Return the (X, Y) coordinate for the center point of the cell that contains the specified text.  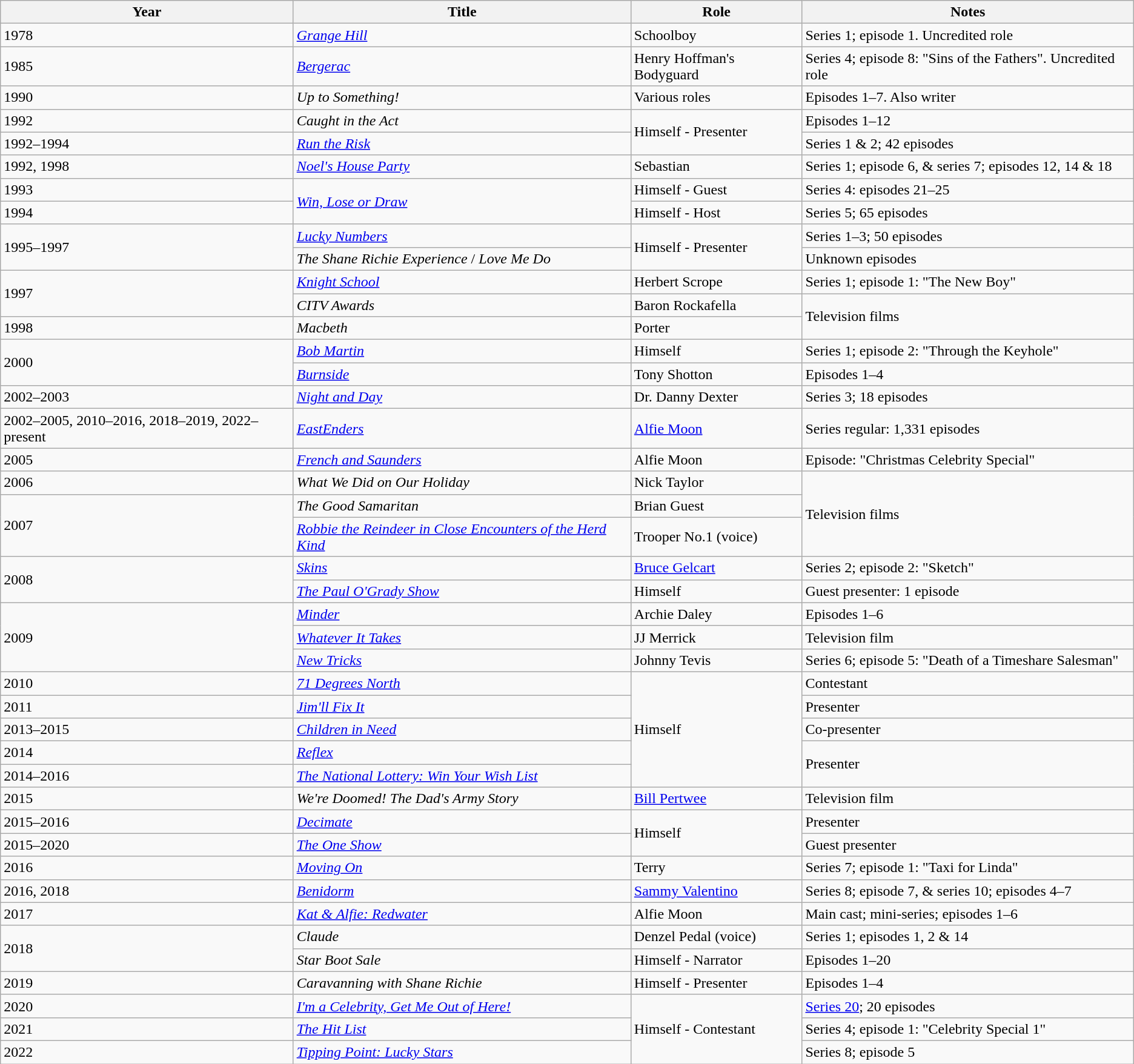
1998 (147, 328)
Minder (462, 614)
Himself - Narrator (716, 960)
Bob Martin (462, 351)
1978 (147, 35)
2014–2016 (147, 776)
Series 1 & 2; 42 episodes (968, 144)
Series 7; episode 1: "Taxi for Linda" (968, 868)
2005 (147, 460)
Notes (968, 12)
Dr. Danny Dexter (716, 397)
2000 (147, 363)
Main cast; mini-series; episodes 1–6 (968, 914)
Guest presenter (968, 845)
Contestant (968, 683)
Benidorm (462, 891)
Trooper No.1 (voice) (716, 537)
1992 (147, 121)
Herbert Scrope (716, 282)
Himself - Guest (716, 190)
Series 4; episode 8: "Sins of the Fathers". Uncredited role (968, 67)
2019 (147, 983)
Guest presenter: 1 episode (968, 591)
Star Boot Sale (462, 960)
Decimate (462, 822)
2002–2005, 2010–2016, 2018–2019, 2022–present (147, 429)
Episodes 1–20 (968, 960)
Various roles (716, 97)
2002–2003 (147, 397)
Skins (462, 568)
Run the Risk (462, 144)
Jim'll Fix It (462, 707)
Unknown episodes (968, 259)
Macbeth (462, 328)
Tony Shotton (716, 374)
Episodes 1–7. Also writer (968, 97)
Night and Day (462, 397)
2015 (147, 799)
Denzel Pedal (voice) (716, 937)
The Paul O'Grady Show (462, 591)
Tipping Point: Lucky Stars (462, 1052)
Brian Guest (716, 506)
What We Did on Our Holiday (462, 483)
Children in Need (462, 730)
Series 4; episode 1: "Celebrity Special 1" (968, 1029)
Series 2; episode 2: "Sketch" (968, 568)
1992–1994 (147, 144)
Baron Rockafella (716, 305)
2013–2015 (147, 730)
Episodes 1–12 (968, 121)
2021 (147, 1029)
1995–1997 (147, 247)
2016, 2018 (147, 891)
1985 (147, 67)
2009 (147, 637)
Up to Something! (462, 97)
Series 4: episodes 21–25 (968, 190)
Reflex (462, 753)
We're Doomed! The Dad's Army Story (462, 799)
Burnside (462, 374)
Sebastian (716, 167)
Archie Daley (716, 614)
1994 (147, 213)
1992, 1998 (147, 167)
Grange Hill (462, 35)
Series 3; 18 episodes (968, 397)
The Shane Richie Experience / Love Me Do (462, 259)
Terry (716, 868)
Role (716, 12)
Sammy Valentino (716, 891)
Bruce Gelcart (716, 568)
Episode: "Christmas Celebrity Special" (968, 460)
2020 (147, 1006)
Series 1; episode 6, & series 7; episodes 12, 14 & 18 (968, 167)
Series 8; episode 7, & series 10; episodes 4–7 (968, 891)
Series 1; episode 2: "Through the Keyhole" (968, 351)
Lucky Numbers (462, 236)
Caravanning with Shane Richie (462, 983)
The One Show (462, 845)
Henry Hoffman's Bodyguard (716, 67)
Title (462, 12)
Kat & Alfie: Redwater (462, 914)
The National Lottery: Win Your Wish List (462, 776)
The Hit List (462, 1029)
Himself - Host (716, 213)
Moving On (462, 868)
Claude (462, 937)
Win, Lose or Draw (462, 201)
2011 (147, 707)
Year (147, 12)
Series 5; 65 episodes (968, 213)
EastEnders (462, 429)
Series 1; episodes 1, 2 & 14 (968, 937)
2015–2016 (147, 822)
1990 (147, 97)
2018 (147, 948)
CITV Awards (462, 305)
New Tricks (462, 660)
2008 (147, 580)
Noel's House Party (462, 167)
Series 1; episode 1. Uncredited role (968, 35)
2006 (147, 483)
2022 (147, 1052)
Johnny Tevis (716, 660)
Bergerac (462, 67)
Series 8; episode 5 (968, 1052)
Nick Taylor (716, 483)
1997 (147, 293)
Whatever It Takes (462, 637)
Series 20; 20 episodes (968, 1006)
2014 (147, 753)
Schoolboy (716, 35)
71 Degrees North (462, 683)
Co-presenter (968, 730)
Series 6; episode 5: "Death of a Timeshare Salesman" (968, 660)
2010 (147, 683)
Episodes 1–6 (968, 614)
Himself - Contestant (716, 1029)
Series 1; episode 1: "The New Boy" (968, 282)
The Good Samaritan (462, 506)
I'm a Celebrity, Get Me Out of Here! (462, 1006)
French and Saunders (462, 460)
Robbie the Reindeer in Close Encounters of the Herd Kind (462, 537)
2015–2020 (147, 845)
2007 (147, 526)
2017 (147, 914)
Porter (716, 328)
Series regular: 1,331 episodes (968, 429)
Knight School (462, 282)
Caught in the Act (462, 121)
1993 (147, 190)
Bill Pertwee (716, 799)
JJ Merrick (716, 637)
Series 1–3; 50 episodes (968, 236)
2016 (147, 868)
